From the cell containing the given text, extract its center point as [x, y] coordinate. 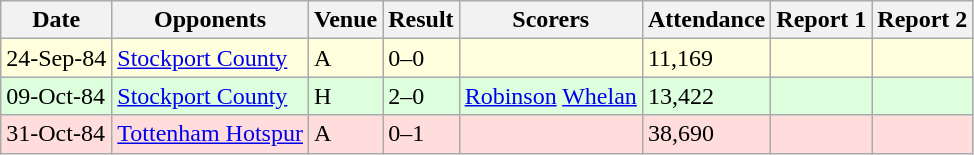
Report 1 [822, 20]
Scorers [550, 20]
24-Sep-84 [56, 58]
Date [56, 20]
31-Oct-84 [56, 134]
H [345, 96]
11,169 [706, 58]
0–1 [421, 134]
09-Oct-84 [56, 96]
13,422 [706, 96]
Robinson Whelan [550, 96]
Attendance [706, 20]
38,690 [706, 134]
0–0 [421, 58]
Venue [345, 20]
2–0 [421, 96]
Tottenham Hotspur [210, 134]
Report 2 [922, 20]
Result [421, 20]
Opponents [210, 20]
